Pinpoint the cell where the given text exists, returning its (x, y) midpoint coordinate. 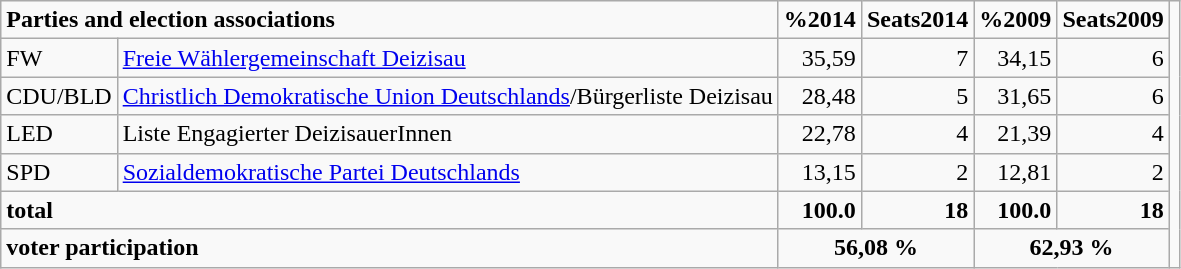
Seats2014 (917, 20)
28,48 (820, 96)
31,65 (1016, 96)
12,81 (1016, 172)
7 (917, 58)
CDU/BLD (59, 96)
SPD (59, 172)
LED (59, 134)
34,15 (1016, 58)
FW (59, 58)
Christlich Demokratische Union Deutschlands/Bürgerliste Deizisau (448, 96)
35,59 (820, 58)
Liste Engagierter DeizisauerInnen (448, 134)
total (390, 210)
Freie Wählergemeinschaft Deizisau (448, 58)
%2009 (1016, 20)
Seats2009 (1113, 20)
%2014 (820, 20)
62,93 % (1072, 248)
Sozialdemokratische Partei Deutschlands (448, 172)
5 (917, 96)
56,08 % (876, 248)
21,39 (1016, 134)
Parties and election associations (390, 20)
13,15 (820, 172)
22,78 (820, 134)
voter participation (390, 248)
